Find where the given text appears and provide that cell's center as [X, Y] coordinate. 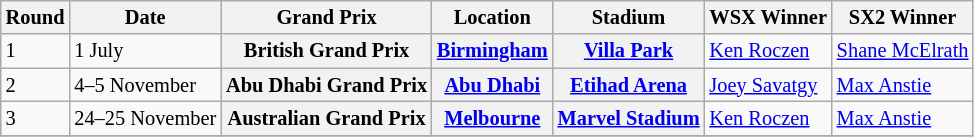
Villa Park [629, 51]
Grand Prix [326, 17]
Date [145, 17]
SX2 Winner [903, 17]
Abu Dhabi Grand Prix [326, 85]
WSX Winner [768, 17]
2 [36, 85]
Birmingham [492, 51]
Abu Dhabi [492, 85]
Melbourne [492, 118]
British Grand Prix [326, 51]
24–25 November [145, 118]
Australian Grand Prix [326, 118]
Marvel Stadium [629, 118]
1 [36, 51]
Round [36, 17]
Shane McElrath [903, 51]
4–5 November [145, 85]
Location [492, 17]
3 [36, 118]
1 July [145, 51]
Etihad Arena [629, 85]
Joey Savatgy [768, 85]
Stadium [629, 17]
